Search for the cell housing the specified text and yield its (x, y) center coordinate. 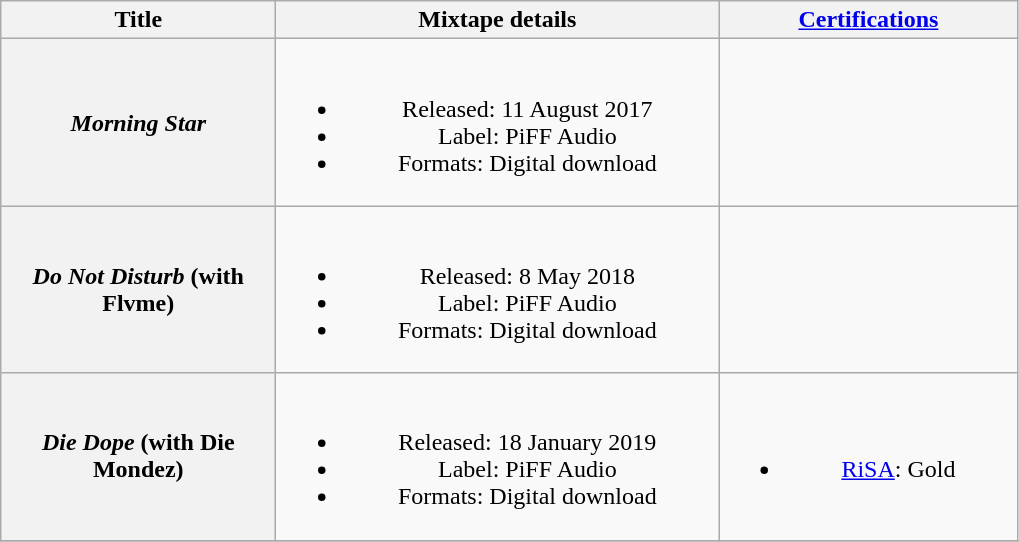
Die Dope (with Die Mondez) (138, 456)
Title (138, 20)
Released: 8 May 2018Label: PiFF AudioFormats: Digital download (498, 290)
Released: 11 August 2017Label: PiFF AudioFormats: Digital download (498, 122)
Certifications (868, 20)
Do Not Disturb (with Flvme) (138, 290)
Released: 18 January 2019Label: PiFF AudioFormats: Digital download (498, 456)
Morning Star (138, 122)
Mixtape details (498, 20)
RiSA: Gold (868, 456)
